Locate the cell with the specified text and output its [x, y] center coordinate. 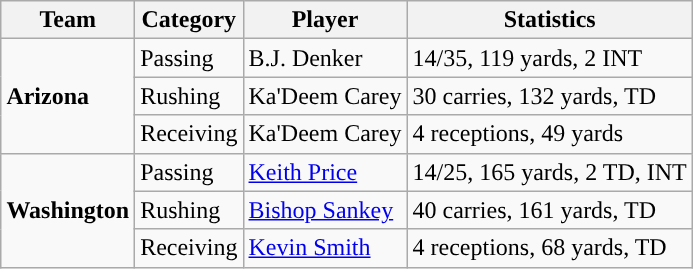
B.J. Denker [325, 58]
Team [68, 20]
14/25, 165 yards, 2 TD, INT [550, 172]
14/35, 119 yards, 2 INT [550, 58]
4 receptions, 49 yards [550, 134]
Keith Price [325, 172]
Statistics [550, 20]
Player [325, 20]
Category [189, 20]
Kevin Smith [325, 248]
4 receptions, 68 yards, TD [550, 248]
40 carries, 161 yards, TD [550, 210]
30 carries, 132 yards, TD [550, 96]
Arizona [68, 96]
Washington [68, 210]
Bishop Sankey [325, 210]
